Search for the cell housing the specified text and yield its [x, y] center coordinate. 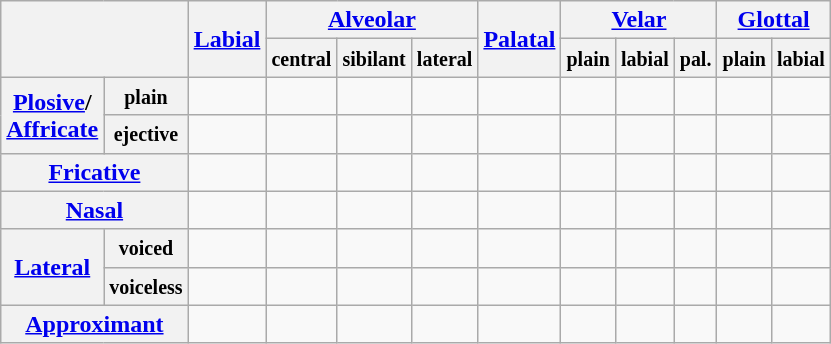
Nasal [94, 210]
voiceless [146, 286]
Palatal [520, 39]
central [302, 58]
sibilant [374, 58]
Lateral [52, 267]
ejective [146, 134]
lateral [444, 58]
voiced [146, 248]
Glottal [774, 20]
Plosive/Affricate [52, 115]
pal. [696, 58]
Alveolar [372, 20]
Fricative [94, 172]
Approximant [94, 324]
Velar [639, 20]
Labial [227, 39]
